Locate the cell with the specified text and output its [X, Y] center coordinate. 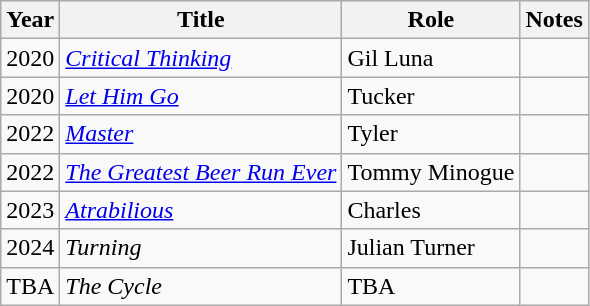
Tucker [431, 96]
Let Him Go [201, 96]
Title [201, 20]
Julian Turner [431, 248]
2024 [30, 248]
The Cycle [201, 286]
Notes [554, 20]
Year [30, 20]
Role [431, 20]
Master [201, 134]
2023 [30, 210]
Tommy Minogue [431, 172]
Atrabilious [201, 210]
Tyler [431, 134]
Turning [201, 248]
Gil Luna [431, 58]
Charles [431, 210]
Critical Thinking [201, 58]
The Greatest Beer Run Ever [201, 172]
